Search for the cell housing the specified text and yield its (X, Y) center coordinate. 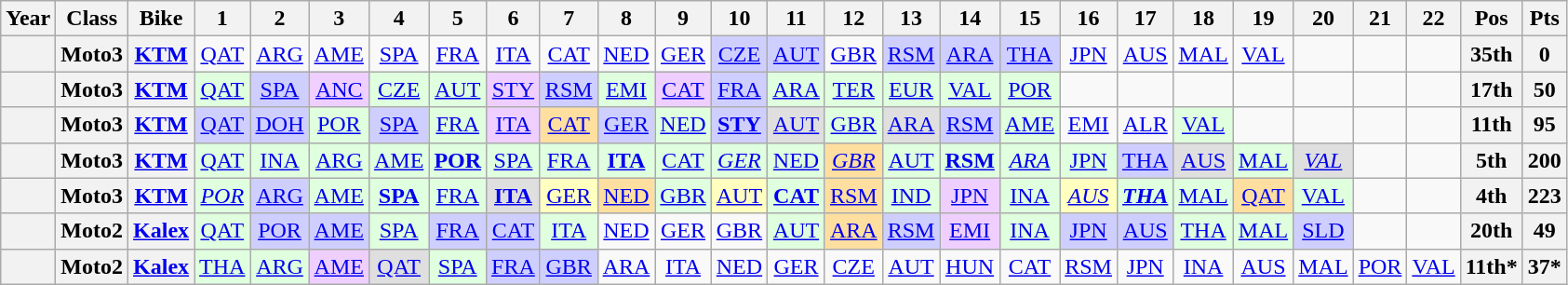
Pts (1545, 19)
19 (1263, 19)
HUN (970, 266)
37* (1545, 266)
Pos (1491, 19)
ANC (339, 89)
1 (222, 19)
35th (1491, 54)
49 (1545, 231)
DOH (279, 125)
4th (1491, 196)
17th (1491, 89)
5th (1491, 160)
2 (279, 19)
22 (1433, 19)
4 (398, 19)
3 (339, 19)
IND (911, 196)
9 (683, 19)
11 (797, 19)
11th (1491, 125)
13 (911, 19)
Class (92, 19)
ALR (1145, 125)
18 (1203, 19)
EUR (911, 89)
223 (1545, 196)
20 (1323, 19)
14 (970, 19)
200 (1545, 160)
Bike (162, 19)
12 (853, 19)
50 (1545, 89)
10 (739, 19)
0 (1545, 54)
5 (458, 19)
21 (1380, 19)
8 (626, 19)
SLD (1323, 231)
TER (853, 89)
15 (1029, 19)
7 (569, 19)
11th* (1491, 266)
16 (1089, 19)
20th (1491, 231)
6 (514, 19)
Year (28, 19)
95 (1545, 125)
17 (1145, 19)
